Search for the cell housing the specified text and yield its [x, y] center coordinate. 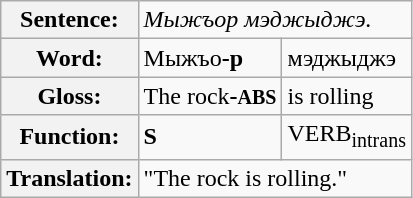
Function: [70, 137]
S [210, 137]
"The rock is rolling." [274, 178]
Translation: [70, 178]
Gloss: [70, 96]
Word: [70, 58]
is rolling [346, 96]
Мыжъо-р [210, 58]
VERBintrans [346, 137]
The rock-ABS [210, 96]
Мыжъор мэджыджэ. [274, 20]
мэджыджэ [346, 58]
Sentence: [70, 20]
